Output the (X, Y) coordinate of the center of the cell containing the given text.  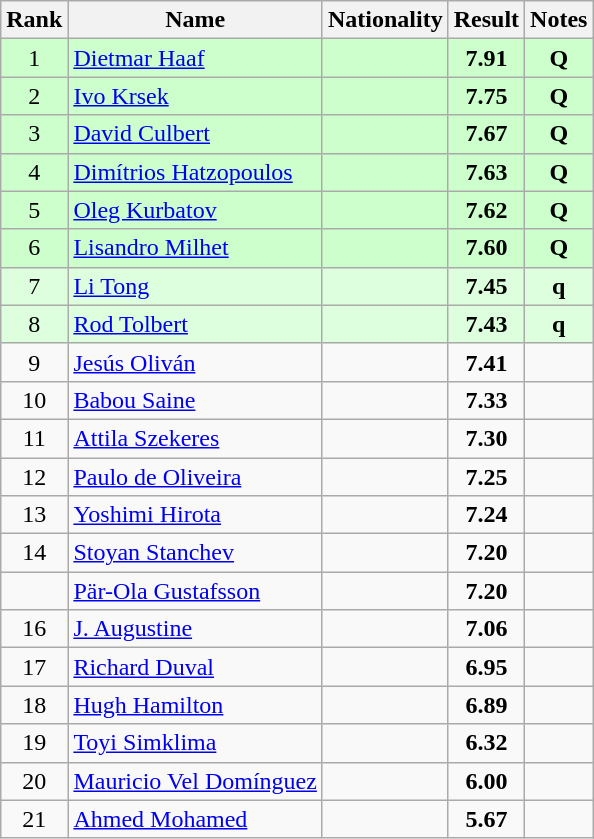
Rod Tolbert (196, 324)
17 (34, 667)
14 (34, 553)
7.75 (486, 96)
7.43 (486, 324)
6.95 (486, 667)
18 (34, 705)
21 (34, 819)
Li Tong (196, 286)
Stoyan Stanchev (196, 553)
3 (34, 134)
7 (34, 286)
Nationality (385, 20)
Ahmed Mohamed (196, 819)
David Culbert (196, 134)
6.00 (486, 781)
Lisandro Milhet (196, 248)
7.33 (486, 400)
6 (34, 248)
Oleg Kurbatov (196, 210)
10 (34, 400)
9 (34, 362)
7.63 (486, 172)
Dietmar Haaf (196, 58)
5 (34, 210)
Paulo de Oliveira (196, 477)
7.60 (486, 248)
7.30 (486, 438)
Notes (559, 20)
16 (34, 629)
Dimítrios Hatzopoulos (196, 172)
7.41 (486, 362)
7.67 (486, 134)
Result (486, 20)
2 (34, 96)
13 (34, 515)
11 (34, 438)
Richard Duval (196, 667)
1 (34, 58)
7.62 (486, 210)
Attila Szekeres (196, 438)
12 (34, 477)
7.91 (486, 58)
7.06 (486, 629)
7.45 (486, 286)
Toyi Simklima (196, 743)
Yoshimi Hirota (196, 515)
20 (34, 781)
Mauricio Vel Domínguez (196, 781)
4 (34, 172)
Ivo Krsek (196, 96)
7.24 (486, 515)
Hugh Hamilton (196, 705)
6.89 (486, 705)
Pär-Ola Gustafsson (196, 591)
Jesús Oliván (196, 362)
5.67 (486, 819)
8 (34, 324)
Name (196, 20)
19 (34, 743)
J. Augustine (196, 629)
7.25 (486, 477)
Rank (34, 20)
Babou Saine (196, 400)
6.32 (486, 743)
